Find where the given text appears and provide that cell's center as (x, y) coordinate. 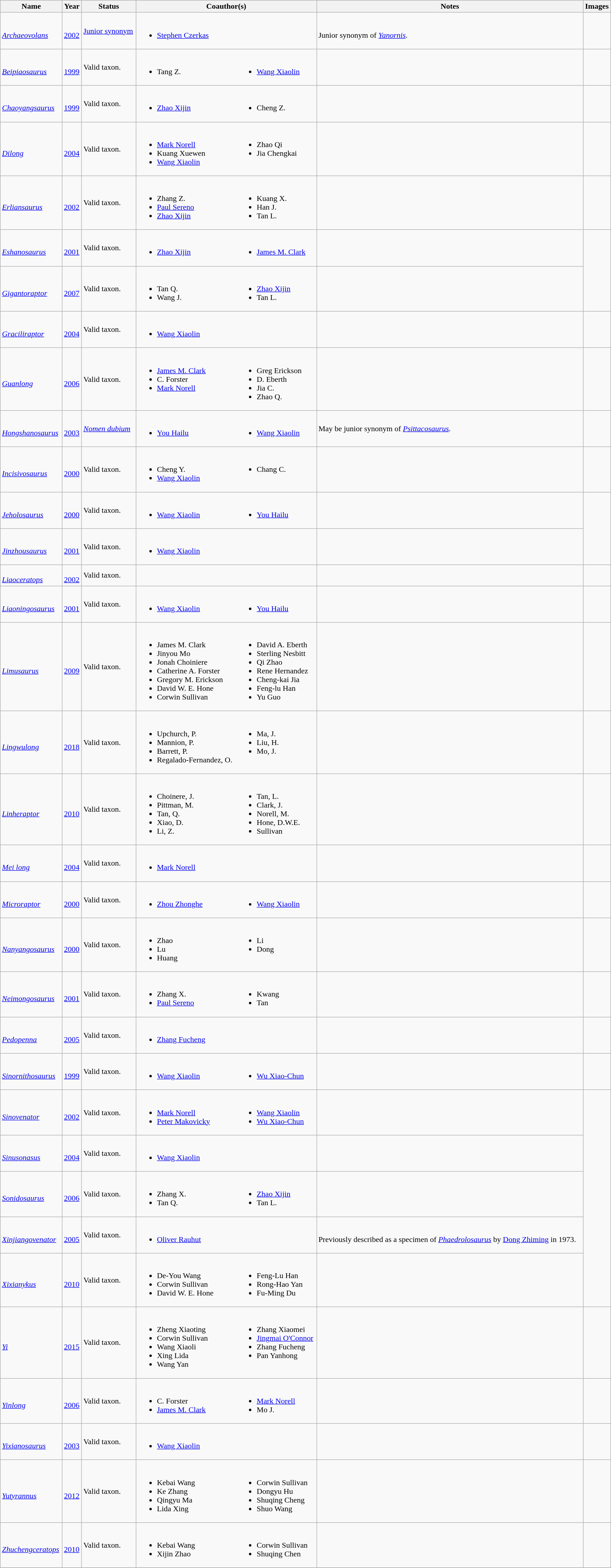
Chaoyangsaurus (31, 104)
Choinere, J.Pittman, M.Tan, Q.Xiao, D.Li, Z. (186, 809)
Sonidosaurus (31, 1194)
Greg EricksonD. EberthJia C.Zhao Q. (276, 379)
James M. ClarkC. ForsterMark Norell (186, 379)
Erliansaurus (31, 203)
Feng-Lu HanRong-Hao YanFu-Ming Du (276, 1280)
C. ForsterJames M. Clark (186, 1401)
Name (31, 6)
Yutyrannus (31, 1491)
Liaoceratops (31, 575)
Hongshanosaurus (31, 428)
Cheng Z. (276, 104)
Year (72, 6)
2007 (72, 289)
Yixianosaurus (31, 1442)
Archaeovolans (31, 31)
Dilong (31, 149)
Wu Xiao-Chun (276, 1071)
David A. EberthSterling NesbittQi ZhaoRene HernandezCheng-kai JiaFeng-lu HanYu Guo (276, 667)
Wang XiaolinWu Xiao-Chun (276, 1112)
Notes (450, 6)
LiDong (276, 945)
Zhao QiJia Chengkai (276, 149)
Ma, J.Liu, H.Mo, J. (276, 742)
Liaoningosaurus (31, 604)
Zhuchengceratops (31, 1545)
2012 (72, 1491)
Nanyangosaurus (31, 945)
2018 (72, 742)
Incisivosaurus (31, 469)
Xinjiangovenator (31, 1235)
Mark NorellKuang XuewenWang Xiaolin (186, 149)
Sinusonasus (31, 1153)
Tan, L.Clark, J.Norell, M.Hone, D.W.E.Sullivan (276, 809)
Status (109, 6)
Eshanosaurus (31, 248)
Corwin SullivanDongyu HuShuqing ChengShuo Wang (276, 1491)
Kebai WangXijin Zhao (186, 1545)
Microraptor (31, 900)
Cheng Y.Wang Xiaolin (186, 469)
Zhou Zhonghe (186, 900)
Corwin SullivanShuqing Chen (276, 1545)
KwangTan (276, 994)
De-You WangCorwin SullivanDavid W. E. Hone (186, 1280)
Sinovenator (31, 1112)
Kuang X.Han J.Tan L. (276, 203)
Images (597, 6)
Zhang Z.Paul SerenoZhao Xijin (186, 203)
Oliver Rauhut (186, 1235)
Tan Q.Wang J. (186, 289)
Beipiaosaurus (31, 67)
Graciliraptor (31, 330)
Previously described as a specimen of Phaedrolosaurus by Dong Zhiming in 1973. (450, 1235)
Kebai WangKe ZhangQingyu MaLida Xing (186, 1491)
Yi (31, 1343)
Stephen Czerkas (186, 31)
Junior synonym (109, 31)
Zhang XiaomeiJingmai O'ConnorZhang FuchengPan Yanhong (276, 1343)
Zhang X.Paul Sereno (186, 994)
Neimongosaurus (31, 994)
Pedopenna (31, 1035)
Mei long (31, 863)
May be junior synonym of Psittacosaurus. (450, 428)
Tang Z. (186, 67)
Mark NorellMo J. (276, 1401)
Nomen dubium (109, 428)
Zheng XiaotingCorwin SullivanWang XiaoliXing LidaWang Yan (186, 1343)
Mark NorellPeter Makovicky (186, 1112)
Xixianykus (31, 1280)
Yinlong (31, 1401)
Coauthor(s) (226, 6)
James M. Clark (276, 248)
Jeholosaurus (31, 510)
ZhaoLuHuang (186, 945)
Guanlong (31, 379)
Upchurch, P.Mannion, P.Barrett, P.Regalado-Fernandez, O. (186, 742)
Jinzhousaurus (31, 547)
Limusaurus (31, 667)
Linheraptor (31, 809)
Mark Norell (186, 863)
2009 (72, 667)
Sinornithosaurus (31, 1071)
Zhang X.Tan Q. (186, 1194)
Chang C. (276, 469)
2015 (72, 1343)
Zhang Fucheng (186, 1035)
James M. ClarkJinyou MoJonah ChoiniereCatherine A. ForsterGregory M. EricksonDavid W. E. HoneCorwin Sullivan (186, 667)
Lingwulong (31, 742)
Gigantoraptor (31, 289)
Junior synonym of Yanornis. (450, 31)
